Return the [x, y] coordinate for the center point of the cell that contains the specified text.  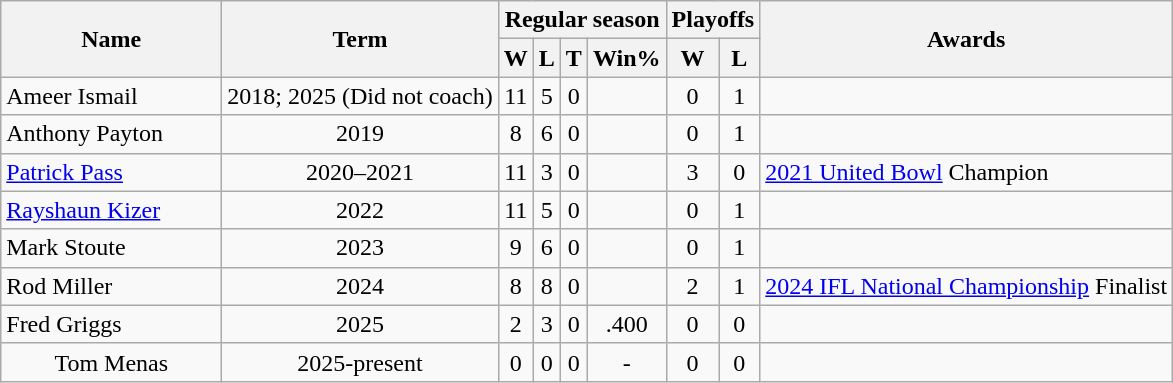
2025 [360, 324]
Anthony Payton [112, 134]
Fred Griggs [112, 324]
Playoffs [713, 20]
2023 [360, 248]
2019 [360, 134]
2020–2021 [360, 172]
2022 [360, 210]
2024 IFL National Championship Finalist [966, 286]
9 [516, 248]
Rayshaun Kizer [112, 210]
Rod Miller [112, 286]
Name [112, 39]
Tom Menas [112, 362]
Regular season [582, 20]
Ameer Ismail [112, 96]
T [574, 58]
- [626, 362]
Mark Stoute [112, 248]
2018; 2025 (Did not coach) [360, 96]
Patrick Pass [112, 172]
Awards [966, 39]
Win% [626, 58]
2025-present [360, 362]
2024 [360, 286]
Term [360, 39]
.400 [626, 324]
2021 United Bowl Champion [966, 172]
